Return the (x, y) coordinate for the center point of the cell that contains the specified text.  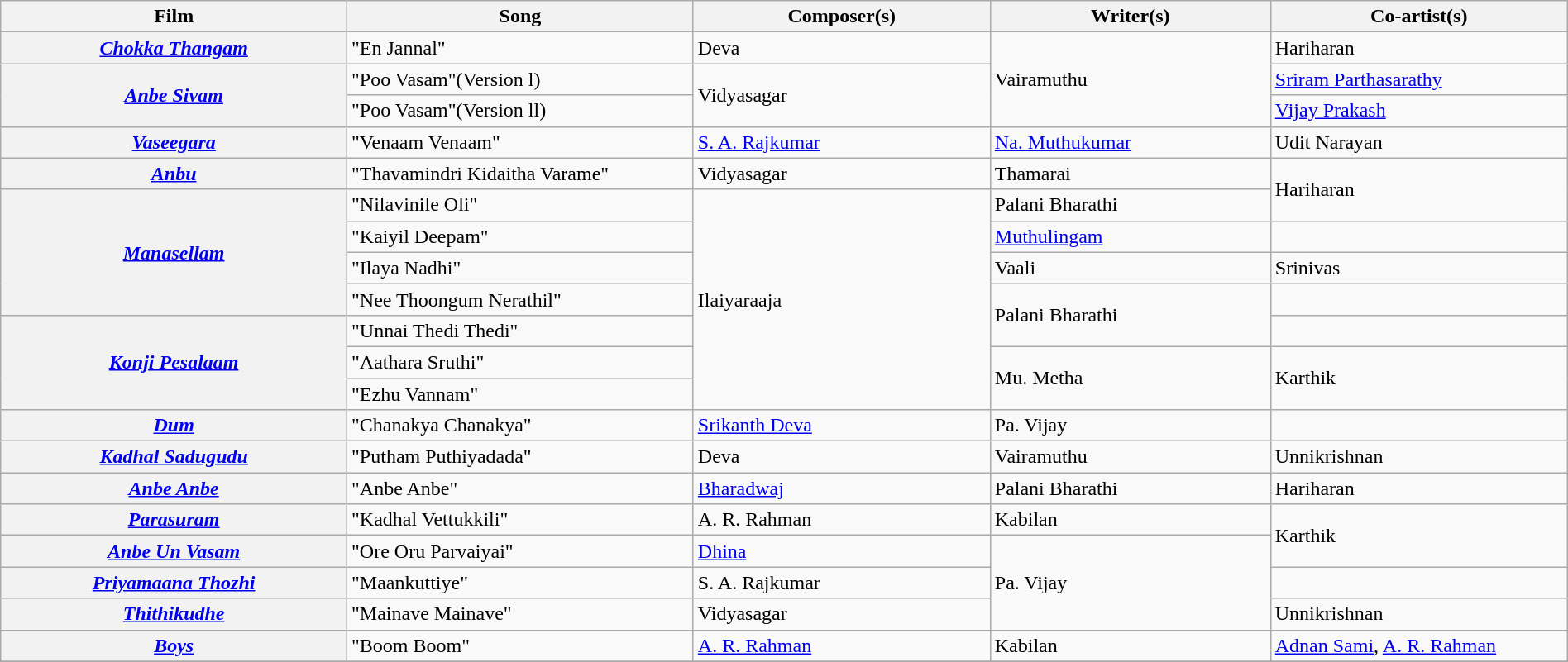
"Poo Vasam"(Version ll) (521, 111)
Boys (174, 645)
Anbe Sivam (174, 95)
Parasuram (174, 520)
"Aathara Sruthi" (521, 362)
"Unnai Thedi Thedi" (521, 331)
Co-artist(s) (1419, 17)
Writer(s) (1130, 17)
Composer(s) (842, 17)
Muthulingam (1130, 236)
Anbu (174, 174)
Srikanth Deva (842, 426)
Dum (174, 426)
Thamarai (1130, 174)
"Nilavinile Oli" (521, 205)
Vijay Prakash (1419, 111)
Vaali (1130, 268)
Udit Narayan (1419, 142)
Thithikudhe (174, 614)
"Poo Vasam"(Version l) (521, 79)
"Kaiyil Deepam" (521, 236)
"Putham Puthiyadada" (521, 457)
"Chanakya Chanakya" (521, 426)
Chokka Thangam (174, 48)
Srinivas (1419, 268)
Mu. Metha (1130, 378)
"Kadhal Vettukkili" (521, 520)
"Venaam Venaam" (521, 142)
Anbe Anbe (174, 488)
"Boom Boom" (521, 645)
"Thavamindri Kidaitha Varame" (521, 174)
Konji Pesalaam (174, 362)
Adnan Sami, A. R. Rahman (1419, 645)
"En Jannal" (521, 48)
"Ore Oru Parvaiyai" (521, 551)
"Ilaya Nadhi" (521, 268)
"Nee Thoongum Nerathil" (521, 299)
"Mainave Mainave" (521, 614)
Manasellam (174, 252)
Film (174, 17)
Dhina (842, 551)
Ilaiyaraaja (842, 299)
"Ezhu Vannam" (521, 394)
Bharadwaj (842, 488)
"Maankuttiye" (521, 583)
"Anbe Anbe" (521, 488)
Vaseegara (174, 142)
Sriram Parthasarathy (1419, 79)
Priyamaana Thozhi (174, 583)
Kadhal Sadugudu (174, 457)
Song (521, 17)
Na. Muthukumar (1130, 142)
Anbe Un Vasam (174, 551)
